From the cell containing the given text, extract its center point as (X, Y) coordinate. 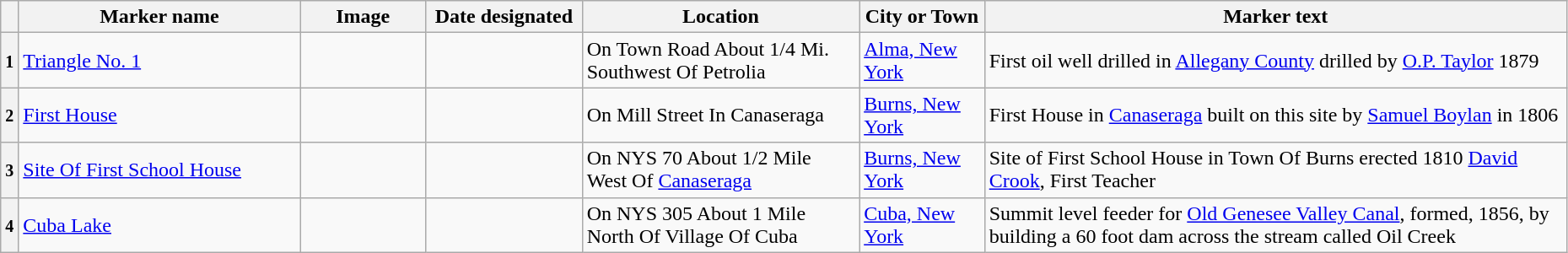
2 (10, 115)
On Mill Street In Canaseraga (720, 115)
3 (10, 170)
Location (720, 17)
Site of First School House in Town Of Burns erected 1810 David Crook, First Teacher (1275, 170)
Marker name (159, 17)
Marker text (1275, 17)
First oil well drilled in Allegany County drilled by O.P. Taylor 1879 (1275, 61)
Image (363, 17)
City or Town (923, 17)
On NYS 70 About 1/2 Mile West Of Canaseraga (720, 170)
Alma, New York (923, 61)
On Town Road About 1/4 Mi. Southwest Of Petrolia (720, 61)
First House (159, 115)
Triangle No. 1 (159, 61)
First House in Canaseraga built on this site by Samuel Boylan in 1806 (1275, 115)
Cuba Lake (159, 224)
1 (10, 61)
Date designated (504, 17)
Site Of First School House (159, 170)
Cuba, New York (923, 224)
Summit level feeder for Old Genesee Valley Canal, formed, 1856, by building a 60 foot dam across the stream called Oil Creek (1275, 224)
4 (10, 224)
On NYS 305 About 1 Mile North Of Village Of Cuba (720, 224)
